Determine the (X, Y) coordinate at the center of the cell enclosing the given text.  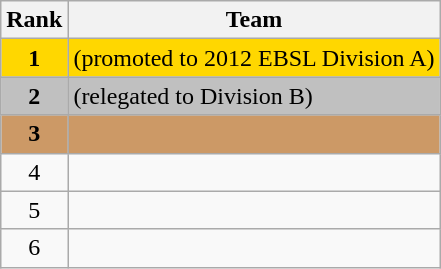
(promoted to 2012 EBSL Division A) (254, 58)
(relegated to Division B) (254, 96)
5 (34, 210)
4 (34, 172)
3 (34, 134)
Team (254, 20)
2 (34, 96)
6 (34, 248)
1 (34, 58)
Rank (34, 20)
